Detect which cell encompasses the target text, then output its (x, y) center coordinate. 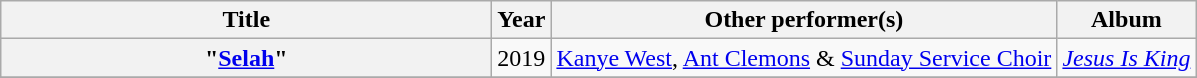
Album (1126, 20)
Title (246, 20)
2019 (522, 58)
Kanye West, Ant Clemons & Sunday Service Choir (804, 58)
Other performer(s) (804, 20)
Jesus Is King (1126, 58)
"Selah" (246, 58)
Year (522, 20)
